Locate the cell with the specified text and output its [X, Y] center coordinate. 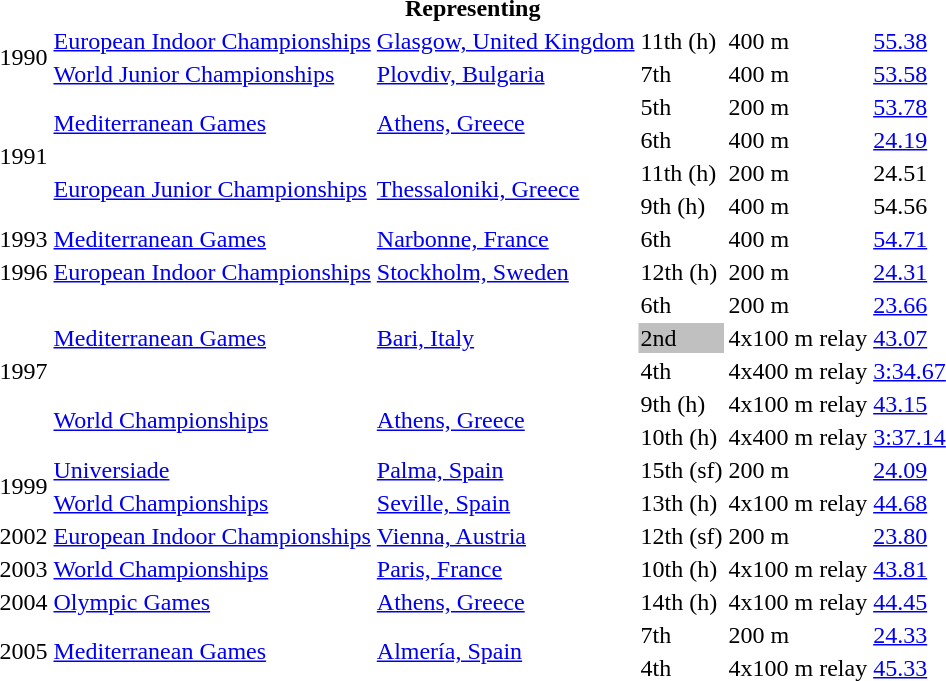
Palma, Spain [506, 470]
Glasgow, United Kingdom [506, 41]
Universiade [212, 470]
European Junior Championships [212, 190]
15th (sf) [682, 470]
5th [682, 107]
2nd [682, 338]
Bari, Italy [506, 338]
Seville, Spain [506, 503]
Plovdiv, Bulgaria [506, 74]
13th (h) [682, 503]
4th [682, 371]
Olympic Games [212, 602]
12th (sf) [682, 536]
Narbonne, France [506, 239]
Thessaloniki, Greece [506, 190]
Paris, France [506, 569]
Stockholm, Sweden [506, 272]
12th (h) [682, 272]
14th (h) [682, 602]
World Junior Championships [212, 74]
Vienna, Austria [506, 536]
